From the cell containing the given text, extract its center point as (X, Y) coordinate. 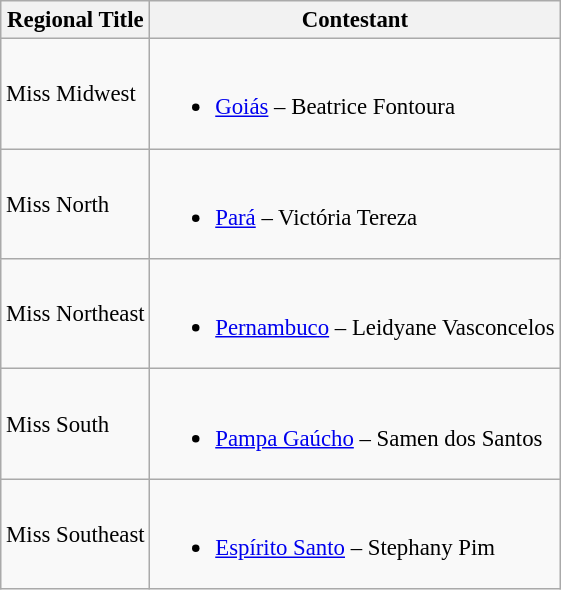
Miss Northeast (76, 314)
Pampa Gaúcho – Samen dos Santos (355, 424)
Pará – Victória Tereza (355, 204)
Goiás – Beatrice Fontoura (355, 94)
Contestant (355, 20)
Miss Southeast (76, 534)
Regional Title (76, 20)
Miss South (76, 424)
Espírito Santo – Stephany Pim (355, 534)
Miss Midwest (76, 94)
Pernambuco – Leidyane Vasconcelos (355, 314)
Miss North (76, 204)
